Identify which cell holds the provided text, then report its [X, Y] central coordinate. 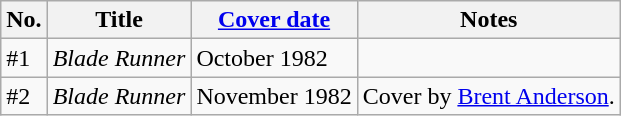
November 1982 [274, 96]
Cover date [274, 20]
#1 [24, 58]
Cover by Brent Anderson. [488, 96]
October 1982 [274, 58]
#2 [24, 96]
Notes [488, 20]
Title [119, 20]
No. [24, 20]
